Return [x, y] of the center of cell containing provided text 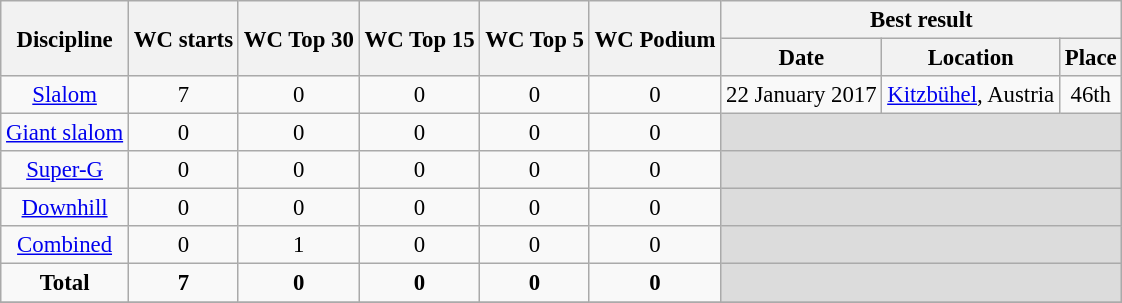
22 January 2017 [802, 95]
Kitzbühel, Austria [971, 95]
Location [971, 58]
Giant slalom [65, 133]
Downhill [65, 208]
1 [298, 245]
Slalom [65, 95]
WC Top 5 [534, 38]
Discipline [65, 38]
WC Top 15 [420, 38]
Date [802, 58]
Super-G [65, 170]
Combined [65, 245]
Place [1091, 58]
WC Top 30 [298, 38]
WC starts [183, 38]
Best result [922, 20]
WC Podium [654, 38]
46th [1091, 95]
Total [65, 283]
